Identify which cell holds the provided text, then report its (X, Y) central coordinate. 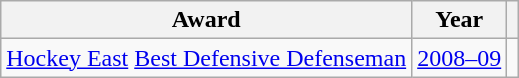
Year (460, 20)
2008–09 (460, 58)
Award (206, 20)
Hockey East Best Defensive Defenseman (206, 58)
